Return [X, Y] of the center of cell containing provided text 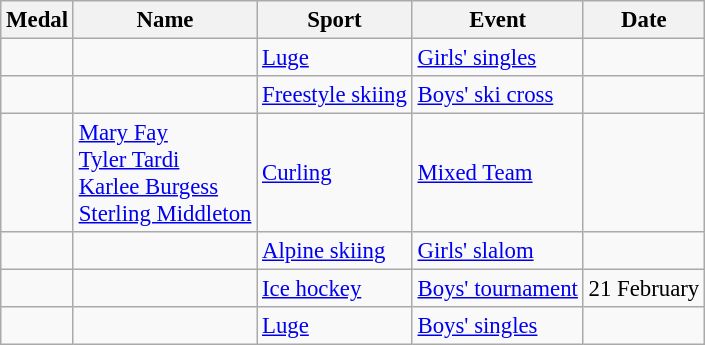
Mary FayTyler TardiKarlee BurgessSterling Middleton [164, 174]
Event [498, 20]
Date [644, 20]
Girls' slalom [498, 251]
Luge [335, 58]
Mixed Team [498, 174]
Boys' tournament [498, 289]
Boys' ski cross [498, 95]
Freestyle skiing [335, 95]
Curling [335, 174]
Alpine skiing [335, 251]
Girls' singles [498, 58]
Ice hockey [335, 289]
Name [164, 20]
21 February [644, 289]
Sport [335, 20]
Medal [38, 20]
